Capture the cell that displays the provided text and extract its [X, Y] central coordinate. 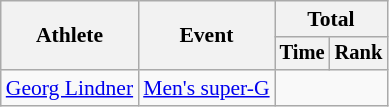
Time [302, 54]
Total [331, 19]
Rank [359, 54]
Men's super-G [206, 88]
Athlete [70, 36]
Event [206, 36]
Georg Lindner [70, 88]
